Determine the (x, y) coordinate at the center of the cell enclosing the given text.  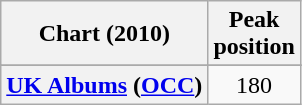
Chart (2010) (104, 34)
Peakposition (254, 34)
UK Albums (OCC) (104, 85)
180 (254, 85)
